Capture the cell that displays the provided text and extract its [x, y] central coordinate. 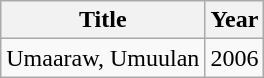
Umaaraw, Umuulan [103, 58]
Year [234, 20]
Title [103, 20]
2006 [234, 58]
